Identify which cell holds the provided text, then report its (X, Y) central coordinate. 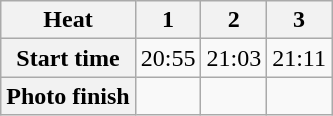
Photo finish (68, 96)
3 (300, 20)
Start time (68, 58)
Heat (68, 20)
1 (168, 20)
20:55 (168, 58)
2 (234, 20)
21:03 (234, 58)
21:11 (300, 58)
